Return the [x, y] coordinate for the center point of the cell that contains the specified text.  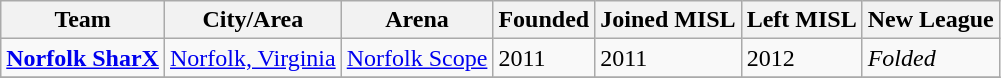
Founded [544, 20]
Arena [417, 20]
2012 [802, 58]
Team [83, 20]
Norfolk SharX [83, 58]
Joined MISL [668, 20]
Norfolk, Virginia [252, 58]
Folded [930, 58]
Left MISL [802, 20]
New League [930, 20]
City/Area [252, 20]
Norfolk Scope [417, 58]
